For the text-containing cell, return its midpoint in [x, y] coordinate format. 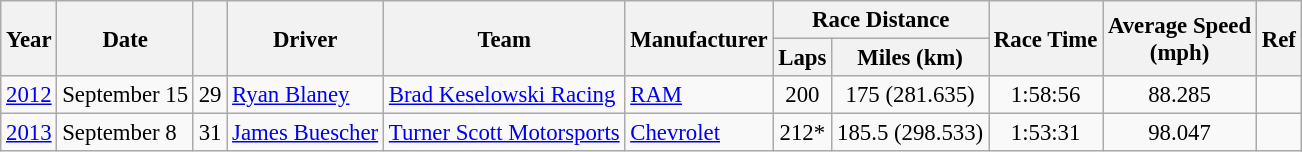
175 (281.635) [910, 95]
Year [29, 38]
RAM [699, 95]
29 [210, 95]
200 [802, 95]
Race Time [1045, 38]
2012 [29, 95]
Turner Scott Motorsports [504, 133]
98.047 [1180, 133]
Ref [1278, 38]
Miles (km) [910, 58]
1:58:56 [1045, 95]
Ryan Blaney [306, 95]
Manufacturer [699, 38]
88.285 [1180, 95]
September 8 [125, 133]
Date [125, 38]
Team [504, 38]
Chevrolet [699, 133]
Average Speed(mph) [1180, 38]
1:53:31 [1045, 133]
Driver [306, 38]
Laps [802, 58]
212* [802, 133]
Race Distance [881, 20]
2013 [29, 133]
185.5 (298.533) [910, 133]
September 15 [125, 95]
James Buescher [306, 133]
31 [210, 133]
Brad Keselowski Racing [504, 95]
